Determine the [x, y] coordinate at the center of the cell enclosing the given text.  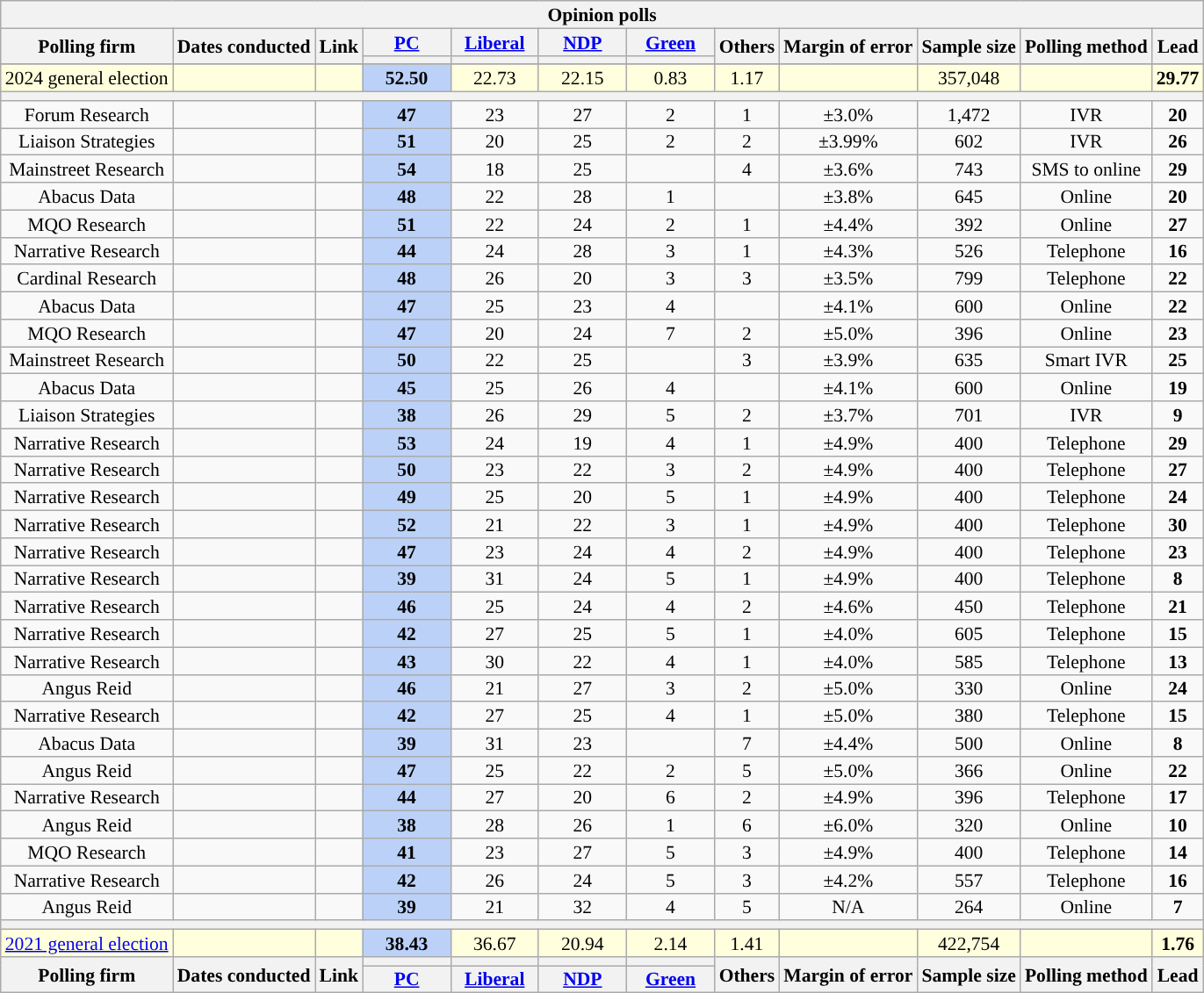
53 [407, 443]
14 [1179, 852]
392 [968, 223]
585 [968, 660]
13 [1179, 660]
±3.0% [848, 114]
320 [968, 825]
±4.2% [848, 880]
±3.99% [848, 142]
2024 general election [87, 79]
±3.9% [848, 360]
Cardinal Research [87, 279]
1.17 [747, 79]
264 [968, 906]
±6.0% [848, 825]
645 [968, 197]
605 [968, 634]
2021 general election [87, 943]
N/A [848, 906]
±3.5% [848, 279]
45 [407, 388]
41 [407, 852]
Forum Research [87, 114]
54 [407, 169]
±4.3% [848, 251]
557 [968, 880]
330 [968, 688]
17 [1179, 797]
±3.8% [848, 197]
1.76 [1179, 943]
18 [494, 169]
Smart IVR [1086, 360]
38.43 [407, 943]
1.41 [747, 943]
10 [1179, 825]
500 [968, 743]
422,754 [968, 943]
SMS to online [1086, 169]
43 [407, 660]
20.94 [582, 943]
32 [582, 906]
9 [1179, 414]
±4.6% [848, 606]
52 [407, 525]
1,472 [968, 114]
±3.6% [848, 169]
743 [968, 169]
380 [968, 716]
701 [968, 414]
52.50 [407, 79]
357,048 [968, 79]
±3.7% [848, 414]
366 [968, 771]
635 [968, 360]
799 [968, 279]
49 [407, 497]
2.14 [670, 943]
526 [968, 251]
Opinion polls [602, 14]
36.67 [494, 943]
0.83 [670, 79]
22.73 [494, 79]
29.77 [1179, 79]
22.15 [582, 79]
450 [968, 606]
602 [968, 142]
